Pinpoint the cell where the given text exists, returning its [X, Y] midpoint coordinate. 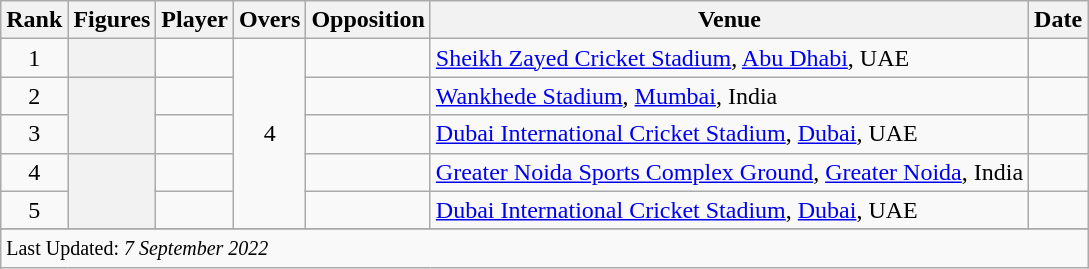
1 [34, 58]
Overs [270, 20]
Wankhede Stadium, Mumbai, India [729, 96]
Figures [112, 20]
3 [34, 134]
Date [1058, 20]
Sheikh Zayed Cricket Stadium, Abu Dhabi, UAE [729, 58]
Greater Noida Sports Complex Ground, Greater Noida, India [729, 172]
Opposition [368, 20]
Rank [34, 20]
2 [34, 96]
Venue [729, 20]
Last Updated: 7 September 2022 [544, 248]
5 [34, 210]
Player [195, 20]
